For the text-containing cell, return its midpoint in [X, Y] coordinate format. 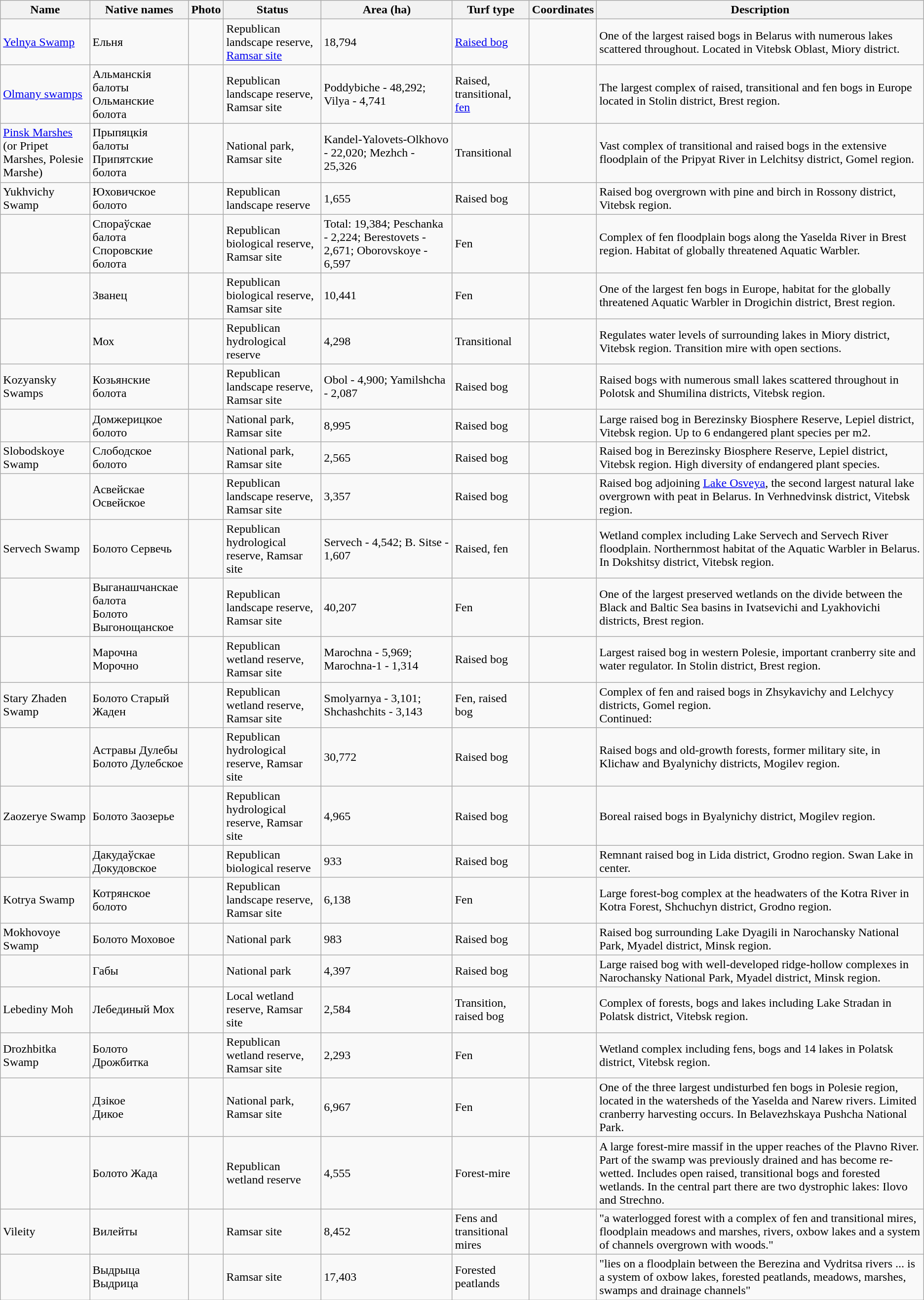
Raised bogs with numerous small lakes scattered throughout in Polotsk and Shumilina districts, Vitebsk region. [760, 387]
6,138 [387, 900]
18,794 [387, 42]
Large raised bog with well-developed ridge-hollow complexes in Narochansky National Park, Myadel district, Minsk region. [760, 971]
Zaozerye Swamp [45, 816]
Мох [139, 341]
Болото Старый Жаден [139, 705]
Raised bog in Berezinsky Biosphere Reserve, Lepiel district, Vitebsk region. High diversity of endangered plant species. [760, 457]
8,452 [387, 1231]
Lebediny Moh [45, 1010]
Raised, transitional, fen [491, 94]
983 [387, 939]
Raised bogs and old-growth forests, former military site, in Klichaw and Byalynichy districts, Mogilev region. [760, 757]
Fens and transitional mires [491, 1231]
Габы [139, 971]
Kandel-Yalovets-Olkhovo - 22,020; Mezhch - 25,326 [387, 153]
Republican landscape reserve [272, 198]
Домжерицкое болото [139, 426]
933 [387, 861]
Wetland complex including fens, bogs and 14 lakes in Polatsk district, Vitebsk region. [760, 1055]
Republican wetland reserve [272, 1173]
One of the largest fen bogs in Europe, habitat for the globally threatened Aquatic Warbler in Drogichin district, Brest region. [760, 296]
Photo [206, 10]
ДакудаўскаеДокудовское [139, 861]
Large forest-bog complex at the headwaters of the Kotra River in Kotra Forest, Shchuchyn district, Grodno region. [760, 900]
Дзікое Дикое [139, 1107]
Болото Жада [139, 1173]
3,357 [387, 496]
Астравы ДулебыБолото Дулебское [139, 757]
Republican biological reserve [272, 861]
Kotrya Swamp [45, 900]
Largest raised bog in western Polesie, important cranberry site and water regulator. In Stolin district, Brest region. [760, 660]
Прыпяцкія балотыПрипятские болота [139, 153]
17,403 [387, 1277]
Large raised bog in Berezinsky Biosphere Reserve, Lepiel district, Vitebsk region. Up to 6 endangered plant species per m2. [760, 426]
Name [45, 10]
Native names [139, 10]
Servech Swamp [45, 549]
Complex of fen floodplain bogs along the Yaselda River in Brest region. Habitat of globally threatened Aquatic Warbler. [760, 244]
Olmany swamps [45, 94]
Drozhbitka Swamp [45, 1055]
Marochna - 5,969; Marochna-1 - 1,314 [387, 660]
Boreal raised bogs in Byalynichy district, Mogilev region. [760, 816]
Forest-mire [491, 1173]
Total: 19,384; Peschanka - 2,224; Berestovets - 2,671; Oborovskoye - 6,597 [387, 244]
Description [760, 10]
Вилейты [139, 1231]
Coordinates [563, 10]
Vast complex of transitional and raised bogs in the extensive floodplain of the Pripyat River in Lelchitsy district, Gomel region. [760, 153]
2,293 [387, 1055]
ВыдрыцаВыдрица [139, 1277]
Yelnya Swamp [45, 42]
Complex of fen and raised bogs in Zhsykavichy and Lelchycy districts, Gomel region.Continued: [760, 705]
2,584 [387, 1010]
Болото Заозерье [139, 816]
Transition, raised bog [491, 1010]
МарочнаМорочно [139, 660]
Complex of forests, bogs and lakes including Lake Stradan in Polatsk district, Vitebsk region. [760, 1010]
Fen, raised bog [491, 705]
Болото Дрожбитка [139, 1055]
One of the largest raised bogs in Belarus with numerous lakes scattered throughout. Located in Vitebsk Oblast, Miory district. [760, 42]
Raised bog overgrown with pine and birch in Rossony district, Vitebsk region. [760, 198]
4,965 [387, 816]
Turf type [491, 10]
Котрянское болото [139, 900]
Званец [139, 296]
10,441 [387, 296]
30,772 [387, 757]
Area (ha) [387, 10]
Remnant raised bog in Lida district, Grodno region. Swan Lake in center. [760, 861]
4,298 [387, 341]
40,207 [387, 607]
Raised bog surrounding Lake Dyagili in Narochansky National Park, Myadel district, Minsk region. [760, 939]
Slobodskoye Swamp [45, 457]
Юховичское болото [139, 198]
Local wetland reserve, Ramsar site [272, 1010]
Болото Моховое [139, 939]
4,397 [387, 971]
Vileity [45, 1231]
1,655 [387, 198]
6,967 [387, 1107]
Yukhvichy Swamp [45, 198]
Smolyarnya - 3,101; Shchashchits - 3,143 [387, 705]
Выганашчанскае балотаБолото Выгонощанское [139, 607]
Pinsk Marshes(or Pripet Marshes, Polesie Marshe) [45, 153]
Status [272, 10]
4,555 [387, 1173]
Болото Сервечь [139, 549]
Stary Zhaden Swamp [45, 705]
Спораўскае балотаСпоровские болота [139, 244]
Mokhovoye Swamp [45, 939]
The largest complex of raised, transitional and fen bogs in Europe located in Stolin district, Brest region. [760, 94]
Kozyansky Swamps [45, 387]
Козьянские болота [139, 387]
Raised bog adjoining Lake Osveya, the second largest natural lake overgrown with peat in Belarus. In Verhnedvinsk district, Vitebsk region. [760, 496]
Poddybiche - 48,292; Vilya - 4,741 [387, 94]
Regulates water levels of surrounding lakes in Miory district, Vitebsk region. Transition mire with open sections. [760, 341]
Слободское болото [139, 457]
Raised, fen [491, 549]
Ельня [139, 42]
Лебединый Мох [139, 1010]
8,995 [387, 426]
Альманскія балоты Ольманские болота [139, 94]
АсвейскаеОсвейское [139, 496]
2,565 [387, 457]
One of the largest preserved wetlands on the divide between the Black and Baltic Sea basins in Ivatsevichi and Lyakhovichi districts, Brest region. [760, 607]
Obol - 4,900; Yamilshcha - 2,087 [387, 387]
Forested peatlands [491, 1277]
Servech - 4,542; B. Sitse - 1,607 [387, 549]
Republican hydrological reserve [272, 341]
